Scan for the cell matching the given text and deliver its [x, y] coordinate at center. 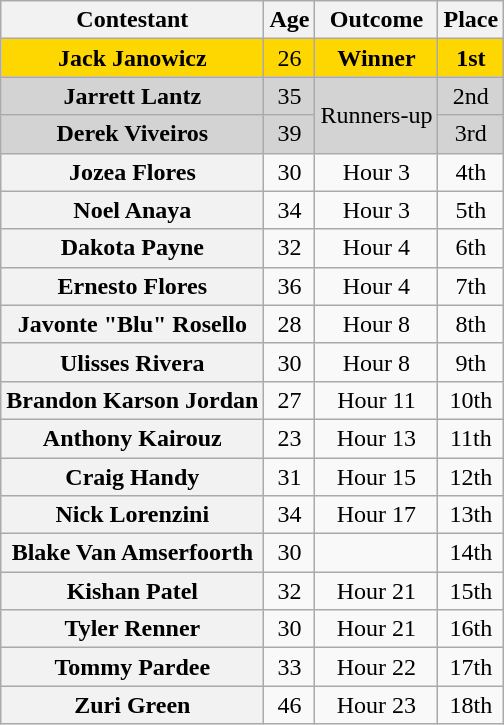
Tommy Pardee [132, 667]
Zuri Green [132, 705]
31 [290, 477]
Hour 13 [376, 438]
39 [290, 134]
10th [471, 400]
Noel Anaya [132, 210]
Hour 15 [376, 477]
Jozea Flores [132, 172]
Contestant [132, 20]
Javonte "Blu" Rosello [132, 324]
Jarrett Lantz [132, 96]
28 [290, 324]
13th [471, 515]
5th [471, 210]
4th [471, 172]
Brandon Karson Jordan [132, 400]
36 [290, 286]
Winner [376, 58]
Hour 17 [376, 515]
Hour 11 [376, 400]
Blake Van Amserfoorth [132, 553]
Hour 22 [376, 667]
17th [471, 667]
Tyler Renner [132, 629]
8th [471, 324]
Anthony Kairouz [132, 438]
9th [471, 362]
6th [471, 248]
Dakota Payne [132, 248]
Craig Handy [132, 477]
23 [290, 438]
Outcome [376, 20]
11th [471, 438]
33 [290, 667]
18th [471, 705]
Derek Viveiros [132, 134]
Ulisses Rivera [132, 362]
Age [290, 20]
7th [471, 286]
35 [290, 96]
26 [290, 58]
Runners-up [376, 115]
16th [471, 629]
15th [471, 591]
Place [471, 20]
46 [290, 705]
Kishan Patel [132, 591]
Ernesto Flores [132, 286]
2nd [471, 96]
14th [471, 553]
Hour 23 [376, 705]
12th [471, 477]
3rd [471, 134]
1st [471, 58]
27 [290, 400]
Nick Lorenzini [132, 515]
Jack Janowicz [132, 58]
